Output the (x, y) coordinate of the center of the cell containing the given text.  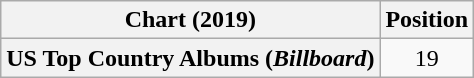
US Top Country Albums (Billboard) (190, 58)
19 (427, 58)
Position (427, 20)
Chart (2019) (190, 20)
